Find where the given text appears and provide that cell's center as (x, y) coordinate. 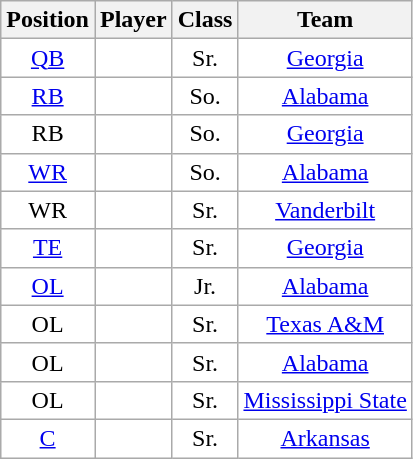
Position (48, 20)
Class (205, 20)
Arkansas (325, 438)
QB (48, 58)
Mississippi State (325, 400)
Player (133, 20)
Vanderbilt (325, 210)
C (48, 438)
Team (325, 20)
TE (48, 248)
Jr. (205, 286)
Texas A&M (325, 324)
